Capture the cell that displays the provided text and extract its (X, Y) central coordinate. 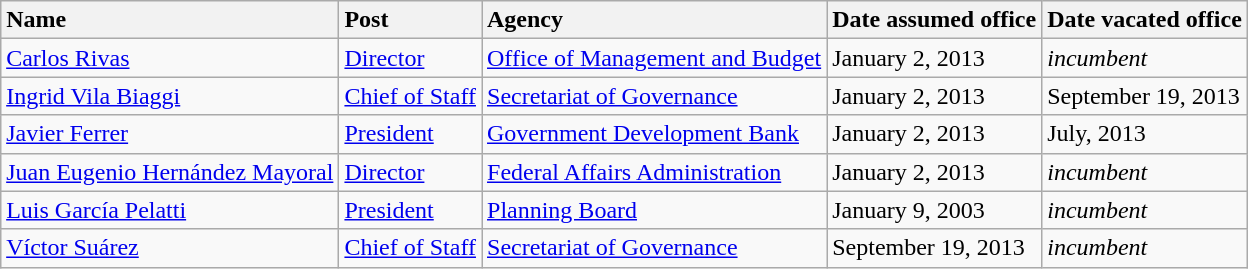
Planning Board (654, 210)
Post (410, 20)
Luis García Pelatti (170, 210)
Name (170, 20)
Ingrid Vila Biaggi (170, 96)
Federal Affairs Administration (654, 172)
July, 2013 (1145, 134)
Office of Management and Budget (654, 58)
Government Development Bank (654, 134)
Carlos Rivas (170, 58)
January 9, 2003 (934, 210)
Agency (654, 20)
Date assumed office (934, 20)
Date vacated office (1145, 20)
Juan Eugenio Hernández Mayoral (170, 172)
Víctor Suárez (170, 248)
Javier Ferrer (170, 134)
